Capture the cell that displays the provided text and extract its (X, Y) central coordinate. 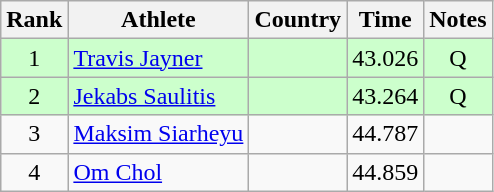
44.787 (386, 134)
Om Chol (158, 172)
Time (386, 20)
43.264 (386, 96)
Country (298, 20)
3 (34, 134)
44.859 (386, 172)
Jekabs Saulitis (158, 96)
Rank (34, 20)
4 (34, 172)
Maksim Siarheyu (158, 134)
1 (34, 58)
Travis Jayner (158, 58)
Notes (458, 20)
43.026 (386, 58)
2 (34, 96)
Athlete (158, 20)
